From the cell containing the given text, extract its center point as (X, Y) coordinate. 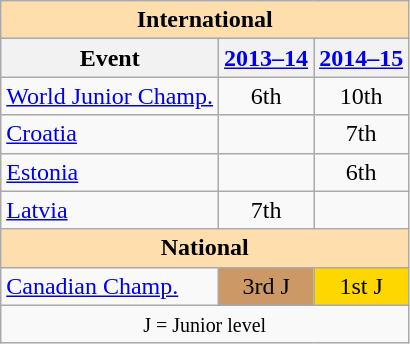
3rd J (266, 286)
2013–14 (266, 58)
Croatia (110, 134)
10th (362, 96)
Canadian Champ. (110, 286)
Estonia (110, 172)
1st J (362, 286)
International (205, 20)
Latvia (110, 210)
Event (110, 58)
World Junior Champ. (110, 96)
National (205, 248)
2014–15 (362, 58)
J = Junior level (205, 324)
